Return [x, y] of the center of cell containing provided text 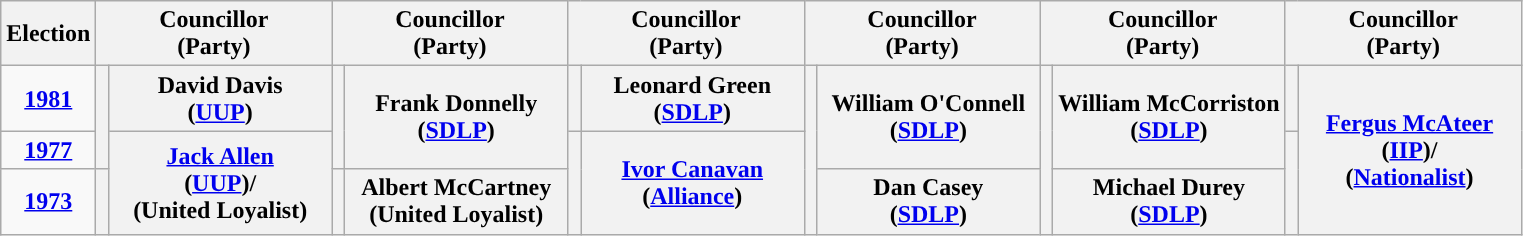
Albert McCartney (United Loyalist) [456, 202]
1973 [48, 202]
Fergus McAteer (IIP)/ (Nationalist) [1410, 150]
1981 [48, 98]
1977 [48, 150]
David Davis (UUP) [220, 98]
William O'Connell (SDLP) [929, 118]
Frank Donnelly (SDLP) [456, 118]
Ivor Canavan (Alliance) [692, 182]
Michael Durey (SDLP) [1170, 202]
Jack Allen (UUP)/ (United Loyalist) [220, 182]
William McCorriston (SDLP) [1170, 118]
Election [48, 34]
Dan Casey (SDLP) [929, 202]
Leonard Green (SDLP) [692, 98]
